Locate the cell with the specified text and output its [x, y] center coordinate. 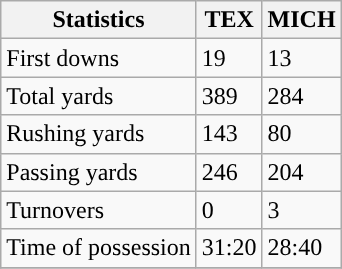
246 [229, 172]
3 [302, 210]
TEX [229, 20]
Rushing yards [99, 134]
First downs [99, 58]
143 [229, 134]
28:40 [302, 248]
0 [229, 210]
Time of possession [99, 248]
MICH [302, 20]
19 [229, 58]
204 [302, 172]
Statistics [99, 20]
80 [302, 134]
Passing yards [99, 172]
284 [302, 96]
31:20 [229, 248]
389 [229, 96]
13 [302, 58]
Total yards [99, 96]
Turnovers [99, 210]
